Scan for the cell matching the given text and deliver its [x, y] coordinate at center. 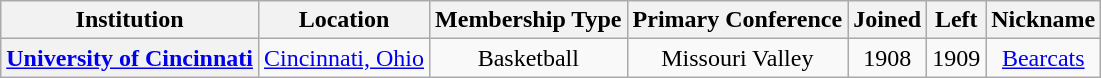
Left [956, 20]
Nickname [1044, 20]
Institution [130, 20]
1908 [888, 58]
Primary Conference [738, 20]
Membership Type [529, 20]
Bearcats [1044, 58]
University of Cincinnati [130, 58]
Location [344, 20]
1909 [956, 58]
Missouri Valley [738, 58]
Cincinnati, Ohio [344, 58]
Basketball [529, 58]
Joined [888, 20]
